Return [x, y] of the center of cell containing provided text 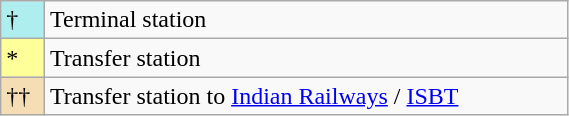
Terminal station [307, 20]
†† [23, 96]
* [23, 58]
† [23, 20]
Transfer station to Indian Railways / ISBT [307, 96]
Transfer station [307, 58]
